Identify which cell holds the provided text, then report its [x, y] central coordinate. 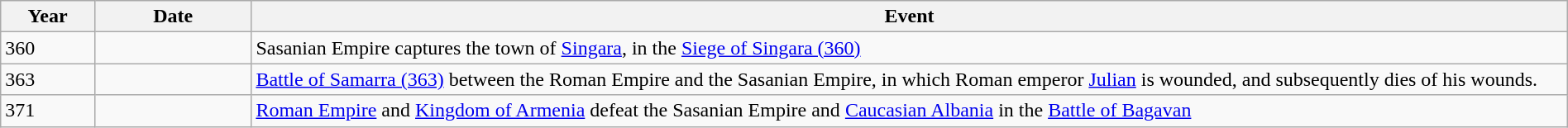
Date [172, 17]
363 [48, 79]
360 [48, 48]
371 [48, 111]
Year [48, 17]
Event [910, 17]
Sasanian Empire captures the town of Singara, in the Siege of Singara (360) [910, 48]
Roman Empire and Kingdom of Armenia defeat the Sasanian Empire and Caucasian Albania in the Battle of Bagavan [910, 111]
